Search for the cell housing the specified text and yield its (X, Y) center coordinate. 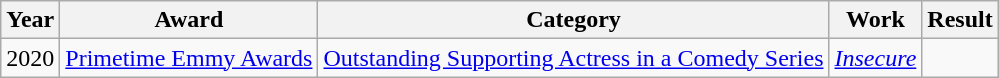
Primetime Emmy Awards (189, 58)
Insecure (876, 58)
Award (189, 20)
Work (876, 20)
Outstanding Supporting Actress in a Comedy Series (574, 58)
Result (960, 20)
Category (574, 20)
Year (30, 20)
2020 (30, 58)
